Detect which cell encompasses the target text, then output its (X, Y) center coordinate. 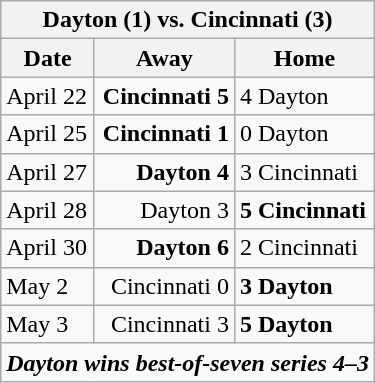
Dayton 3 (164, 210)
2 Cincinnati (304, 248)
April 30 (48, 248)
Cincinnati 0 (164, 286)
Away (164, 58)
May 2 (48, 286)
April 25 (48, 134)
Cincinnati 1 (164, 134)
Dayton wins best-of-seven series 4–3 (188, 362)
Home (304, 58)
4 Dayton (304, 96)
April 28 (48, 210)
April 27 (48, 172)
April 22 (48, 96)
3 Cincinnati (304, 172)
3 Dayton (304, 286)
Date (48, 58)
0 Dayton (304, 134)
5 Cincinnati (304, 210)
Dayton (1) vs. Cincinnati (3) (188, 20)
Cincinnati 3 (164, 324)
Dayton 6 (164, 248)
5 Dayton (304, 324)
Cincinnati 5 (164, 96)
May 3 (48, 324)
Dayton 4 (164, 172)
